Return the (x, y) coordinate for the center point of the cell that contains the specified text.  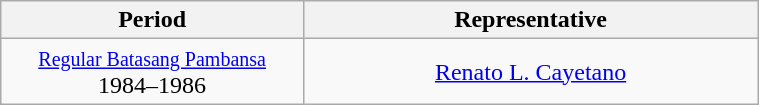
Renato L. Cayetano (530, 72)
Period (152, 20)
Regular Batasang Pambansa1984–1986 (152, 72)
Representative (530, 20)
